Locate the cell with the specified text and output its [X, Y] center coordinate. 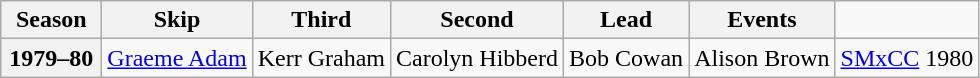
Bob Cowan [626, 58]
Second [476, 20]
Graeme Adam [177, 58]
SMxCC 1980 [907, 58]
Events [762, 20]
Skip [177, 20]
Third [321, 20]
Lead [626, 20]
Season [52, 20]
1979–80 [52, 58]
Kerr Graham [321, 58]
Alison Brown [762, 58]
Carolyn Hibberd [476, 58]
